Scan for the cell matching the given text and deliver its (x, y) coordinate at center. 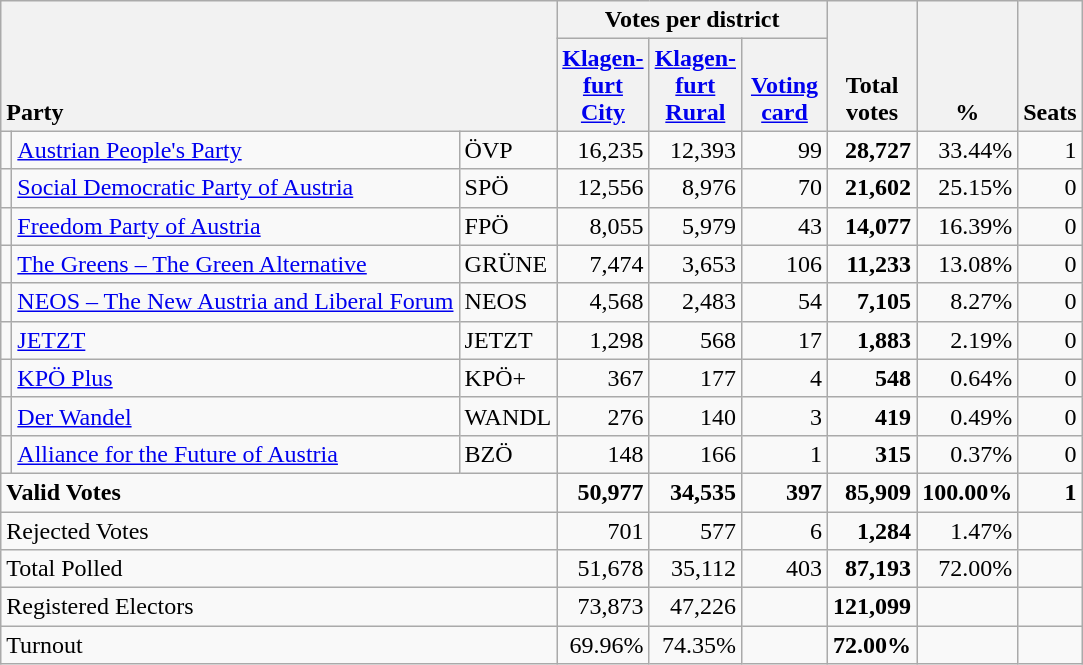
14,077 (872, 226)
54 (785, 302)
Votes per district (692, 20)
11,233 (872, 264)
8,976 (695, 188)
13.08% (968, 264)
315 (872, 454)
Registered Electors (279, 607)
Der Wandel (236, 416)
Valid Votes (279, 492)
166 (695, 454)
106 (785, 264)
85,909 (872, 492)
NEOS (508, 302)
47,226 (695, 607)
121,099 (872, 607)
Klagen-furtCity (603, 85)
70 (785, 188)
6 (785, 531)
99 (785, 150)
Turnout (279, 645)
69.96% (603, 645)
NEOS – The New Austria and Liberal Forum (236, 302)
Klagen-furtRural (695, 85)
0.64% (968, 378)
35,112 (695, 569)
276 (603, 416)
148 (603, 454)
3 (785, 416)
2,483 (695, 302)
28,727 (872, 150)
KPÖ+ (508, 378)
4 (785, 378)
4,568 (603, 302)
GRÜNE (508, 264)
1,883 (872, 340)
568 (695, 340)
3,653 (695, 264)
140 (695, 416)
1,284 (872, 531)
50,977 (603, 492)
43 (785, 226)
Votingcard (785, 85)
0.49% (968, 416)
73,873 (603, 607)
Total Polled (279, 569)
8.27% (968, 302)
1.47% (968, 531)
177 (695, 378)
Freedom Party of Austria (236, 226)
The Greens – The Green Alternative (236, 264)
KPÖ Plus (236, 378)
17 (785, 340)
25.15% (968, 188)
100.00% (968, 492)
21,602 (872, 188)
WANDL (508, 416)
16.39% (968, 226)
Alliance for the Future of Austria (236, 454)
Party (279, 66)
403 (785, 569)
Social Democratic Party of Austria (236, 188)
Totalvotes (872, 66)
% (968, 66)
SPÖ (508, 188)
0.37% (968, 454)
16,235 (603, 150)
367 (603, 378)
7,474 (603, 264)
2.19% (968, 340)
8,055 (603, 226)
12,393 (695, 150)
Austrian People's Party (236, 150)
34,535 (695, 492)
5,979 (695, 226)
ÖVP (508, 150)
548 (872, 378)
7,105 (872, 302)
87,193 (872, 569)
74.35% (695, 645)
1,298 (603, 340)
BZÖ (508, 454)
51,678 (603, 569)
Seats (1050, 66)
701 (603, 531)
12,556 (603, 188)
Rejected Votes (279, 531)
33.44% (968, 150)
419 (872, 416)
577 (695, 531)
397 (785, 492)
FPÖ (508, 226)
